From the cell containing the given text, extract its center point as [X, Y] coordinate. 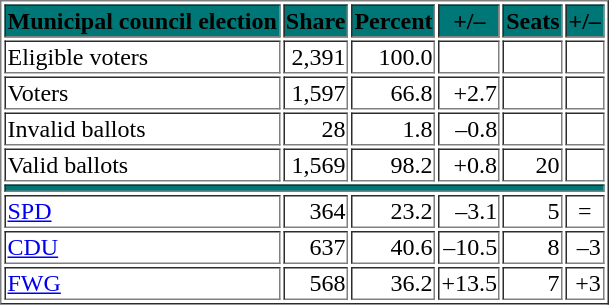
7 [532, 284]
–3 [584, 248]
28 [316, 128]
23.2 [393, 212]
+0.8 [470, 164]
CDU [142, 248]
20 [532, 164]
36.2 [393, 284]
Share [316, 20]
Invalid ballots [142, 128]
+2.7 [470, 92]
2,391 [316, 56]
637 [316, 248]
98.2 [393, 164]
66.8 [393, 92]
1.8 [393, 128]
1,569 [316, 164]
SPD [142, 212]
–0.8 [470, 128]
8 [532, 248]
= [584, 212]
+3 [584, 284]
Seats [532, 20]
568 [316, 284]
Municipal council election [142, 20]
FWG [142, 284]
5 [532, 212]
Percent [393, 20]
Eligible voters [142, 56]
364 [316, 212]
–10.5 [470, 248]
+13.5 [470, 284]
100.0 [393, 56]
40.6 [393, 248]
1,597 [316, 92]
Voters [142, 92]
Valid ballots [142, 164]
–3.1 [470, 212]
